Provide the (x, y) coordinate of the cell's center where the given text is located.  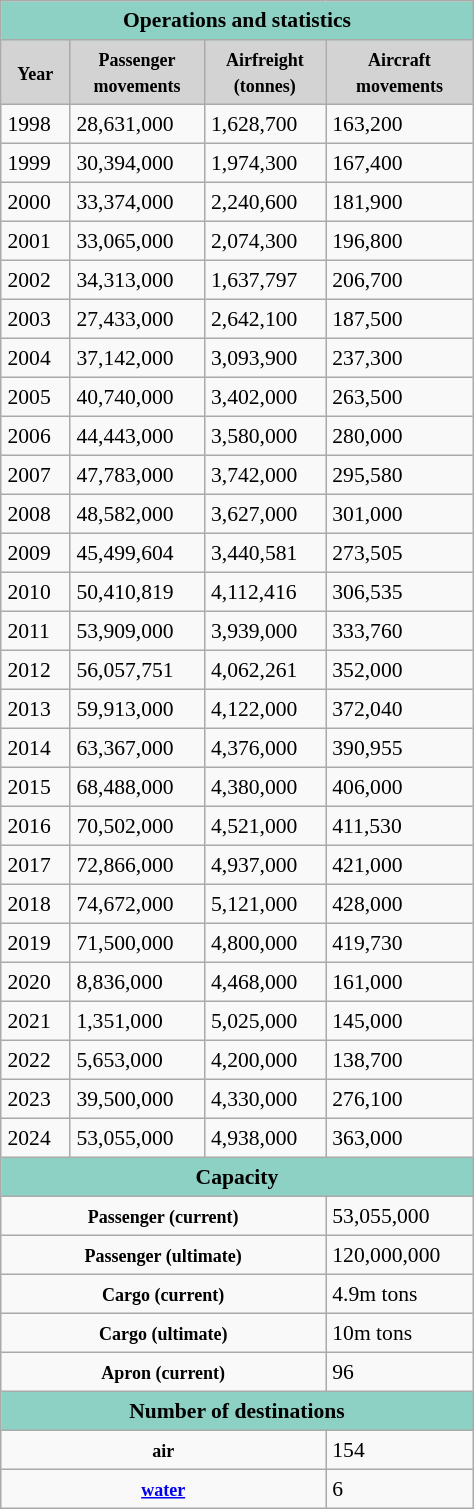
39,500,000 (138, 1098)
3,627,000 (264, 514)
3,939,000 (264, 630)
3,580,000 (264, 436)
2019 (36, 942)
2009 (36, 552)
Number of destinations (237, 1410)
5,653,000 (138, 1060)
10m tons (400, 1332)
138,700 (400, 1060)
50,410,819 (138, 592)
37,142,000 (138, 358)
406,000 (400, 786)
419,730 (400, 942)
30,394,000 (138, 162)
56,057,751 (138, 670)
4,468,000 (264, 982)
53,909,000 (138, 630)
33,065,000 (138, 240)
74,672,000 (138, 904)
1999 (36, 162)
421,000 (400, 864)
2011 (36, 630)
187,500 (400, 318)
63,367,000 (138, 748)
1,974,300 (264, 162)
301,000 (400, 514)
196,800 (400, 240)
Airfreight(tonnes) (264, 72)
4,937,000 (264, 864)
167,400 (400, 162)
2007 (36, 474)
2005 (36, 396)
Passenger (ultimate) (164, 1254)
390,955 (400, 748)
water (164, 1488)
72,866,000 (138, 864)
411,530 (400, 826)
181,900 (400, 202)
276,100 (400, 1098)
306,535 (400, 592)
4,521,000 (264, 826)
Passengermovements (138, 72)
44,443,000 (138, 436)
2000 (36, 202)
2,240,600 (264, 202)
5,121,000 (264, 904)
70,502,000 (138, 826)
2015 (36, 786)
Passenger (current) (164, 1216)
120,000,000 (400, 1254)
71,500,000 (138, 942)
372,040 (400, 708)
2003 (36, 318)
34,313,000 (138, 280)
1,628,700 (264, 124)
295,580 (400, 474)
96 (400, 1372)
2008 (36, 514)
2013 (36, 708)
4,200,000 (264, 1060)
2024 (36, 1138)
4,380,000 (264, 786)
163,200 (400, 124)
Year (36, 72)
4,112,416 (264, 592)
352,000 (400, 670)
45,499,604 (138, 552)
Cargo (ultimate) (164, 1332)
2004 (36, 358)
263,500 (400, 396)
4,800,000 (264, 942)
2017 (36, 864)
2010 (36, 592)
68,488,000 (138, 786)
Aircraftmovements (400, 72)
2020 (36, 982)
3,093,900 (264, 358)
161,000 (400, 982)
1998 (36, 124)
4.9m tons (400, 1294)
2016 (36, 826)
2001 (36, 240)
2,074,300 (264, 240)
5,025,000 (264, 1020)
27,433,000 (138, 318)
4,330,000 (264, 1098)
4,062,261 (264, 670)
3,440,581 (264, 552)
1,637,797 (264, 280)
2002 (36, 280)
47,783,000 (138, 474)
4,376,000 (264, 748)
428,000 (400, 904)
237,300 (400, 358)
2,642,100 (264, 318)
333,760 (400, 630)
4,938,000 (264, 1138)
59,913,000 (138, 708)
Operations and statistics (237, 20)
33,374,000 (138, 202)
363,000 (400, 1138)
2014 (36, 748)
40,740,000 (138, 396)
air (164, 1450)
Cargo (current) (164, 1294)
145,000 (400, 1020)
2012 (36, 670)
3,742,000 (264, 474)
6 (400, 1488)
2023 (36, 1098)
Apron (current) (164, 1372)
154 (400, 1450)
2021 (36, 1020)
48,582,000 (138, 514)
2006 (36, 436)
280,000 (400, 436)
Capacity (237, 1176)
2018 (36, 904)
206,700 (400, 280)
1,351,000 (138, 1020)
4,122,000 (264, 708)
3,402,000 (264, 396)
273,505 (400, 552)
2022 (36, 1060)
8,836,000 (138, 982)
28,631,000 (138, 124)
